Identify which cell holds the provided text, then report its [X, Y] central coordinate. 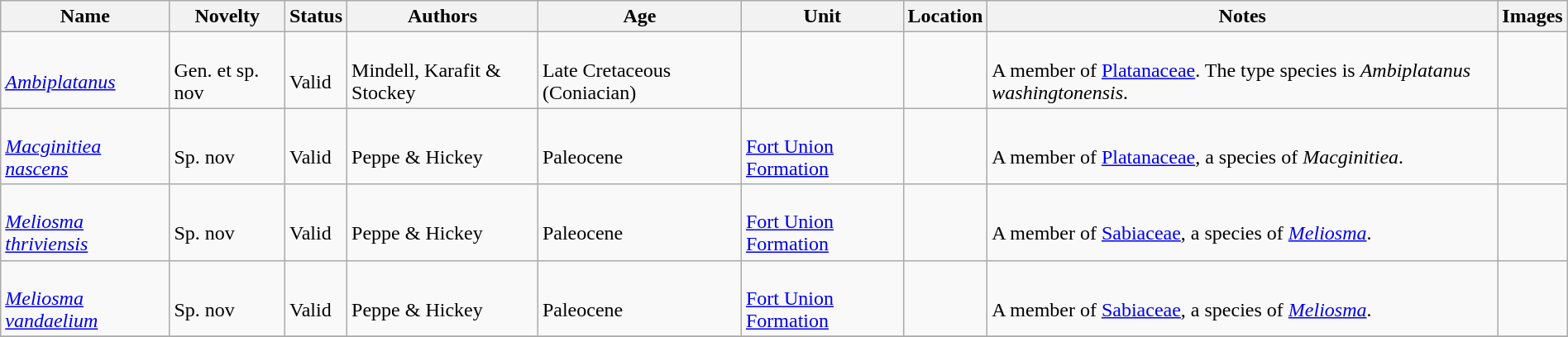
Late Cretaceous (Coniacian) [639, 70]
Mindell, Karafit & Stockey [443, 70]
Ambiplatanus [85, 70]
Macginitiea nascens [85, 146]
Meliosma vandaelium [85, 298]
Location [945, 17]
Notes [1242, 17]
A member of Platanaceae, a species of Macginitiea. [1242, 146]
Name [85, 17]
Age [639, 17]
A member of Platanaceae. The type species is Ambiplatanus washingtonensis. [1242, 70]
Status [316, 17]
Meliosma thriviensis [85, 222]
Gen. et sp. nov [227, 70]
Authors [443, 17]
Images [1532, 17]
Unit [822, 17]
Novelty [227, 17]
